Identify which cell holds the provided text, then report its [x, y] central coordinate. 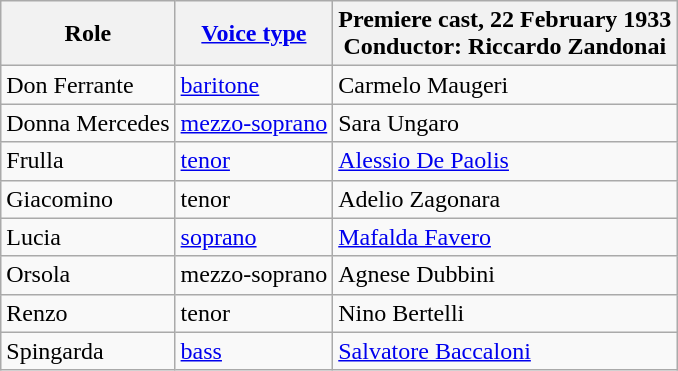
Donna Mercedes [88, 123]
Carmelo Maugeri [505, 85]
Giacomino [88, 199]
soprano [254, 237]
baritone [254, 85]
Agnese Dubbini [505, 275]
Orsola [88, 275]
Voice type [254, 34]
Spingarda [88, 351]
Premiere cast, 22 February 1933Conductor: Riccardo Zandonai [505, 34]
Frulla [88, 161]
Don Ferrante [88, 85]
bass [254, 351]
Alessio De Paolis [505, 161]
Adelio Zagonara [505, 199]
Mafalda Favero [505, 237]
Lucia [88, 237]
Renzo [88, 313]
Salvatore Baccaloni [505, 351]
Sara Ungaro [505, 123]
Nino Bertelli [505, 313]
Role [88, 34]
